Detect which cell encompasses the target text, then output its (x, y) center coordinate. 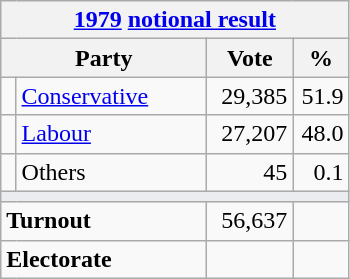
Others (112, 172)
Turnout (104, 221)
48.0 (321, 134)
45 (250, 172)
56,637 (250, 221)
Party (104, 58)
29,385 (250, 96)
Electorate (104, 259)
Labour (112, 134)
Vote (250, 58)
1979 notional result (175, 20)
Conservative (112, 96)
% (321, 58)
27,207 (250, 134)
51.9 (321, 96)
0.1 (321, 172)
